For the text-containing cell, return its midpoint in [X, Y] coordinate format. 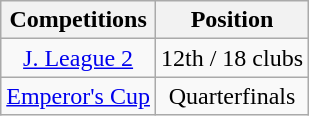
Emperor's Cup [78, 96]
12th / 18 clubs [232, 58]
Position [232, 20]
Competitions [78, 20]
Quarterfinals [232, 96]
J. League 2 [78, 58]
